Extract the (x, y) coordinate from the center of the cell holding the provided text.  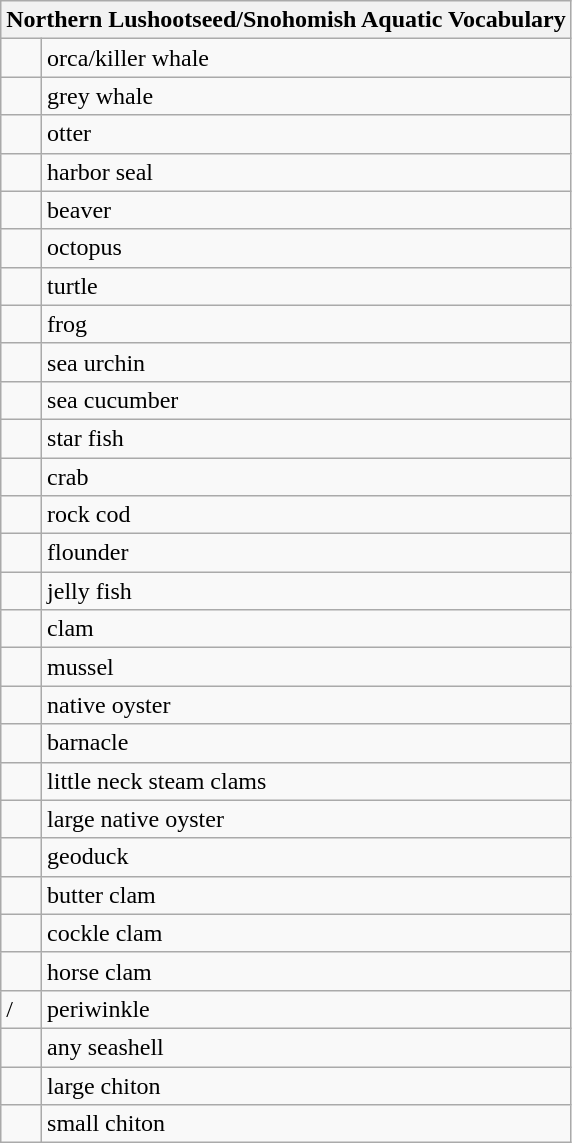
otter (307, 134)
star fish (307, 438)
octopus (307, 248)
geoduck (307, 857)
native oyster (307, 705)
any seashell (307, 1047)
jelly fish (307, 591)
turtle (307, 286)
sea urchin (307, 362)
beaver (307, 210)
Northern Lushootseed/Snohomish Aquatic Vocabulary (286, 20)
little neck steam clams (307, 781)
periwinkle (307, 1009)
grey whale (307, 96)
butter clam (307, 895)
mussel (307, 667)
large chiton (307, 1085)
small chiton (307, 1124)
clam (307, 629)
orca/killer whale (307, 58)
rock cod (307, 515)
cockle clam (307, 933)
horse clam (307, 971)
sea cucumber (307, 400)
/ (22, 1009)
frog (307, 324)
flounder (307, 553)
crab (307, 477)
barnacle (307, 743)
harbor seal (307, 172)
large native oyster (307, 819)
